Pinpoint the cell where the given text exists, returning its [x, y] midpoint coordinate. 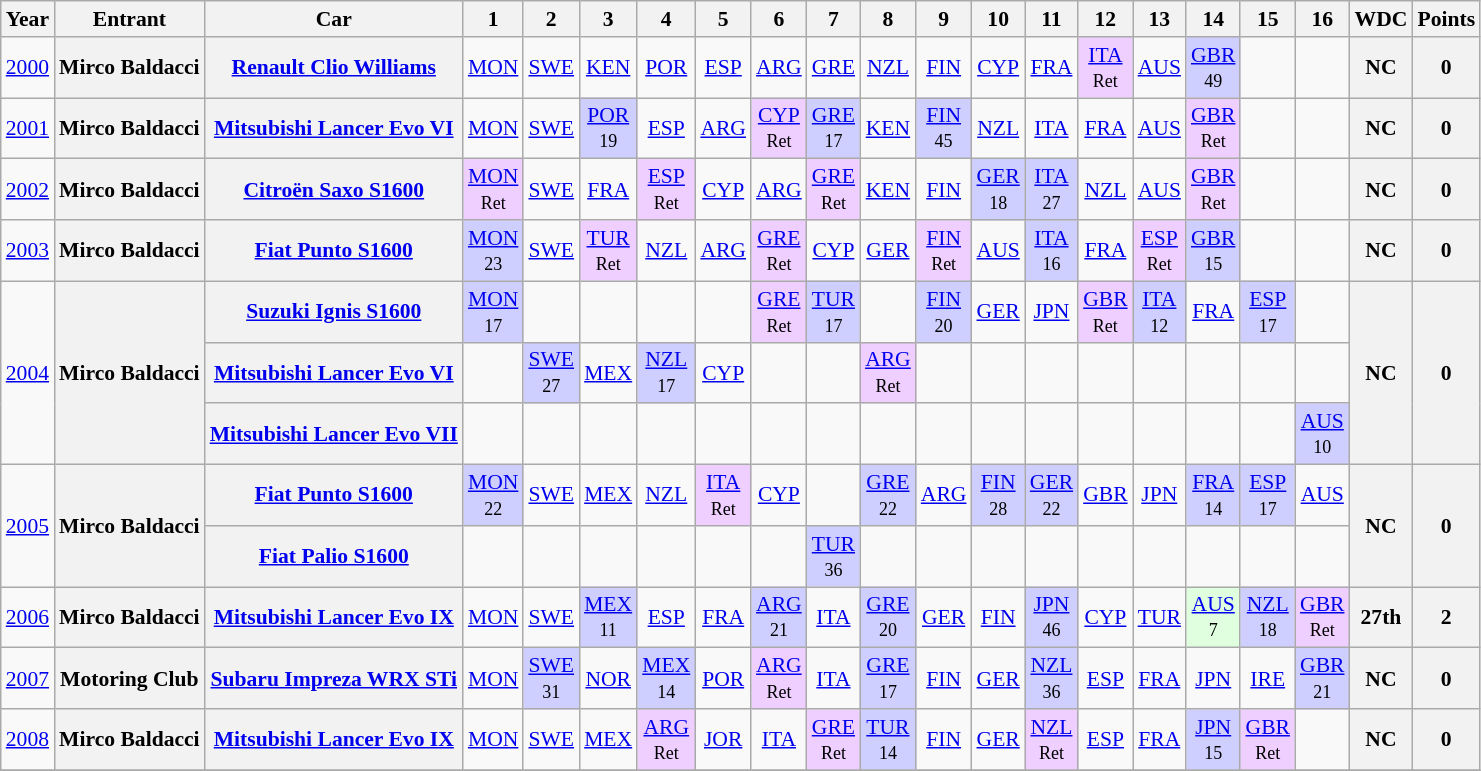
NZL36 [1052, 678]
7 [834, 19]
Entrant [130, 19]
2007 [28, 678]
Car [334, 19]
Year [28, 19]
Mitsubishi Lancer Evo VII [334, 434]
AUS10 [1322, 434]
2000 [28, 68]
Citroën Saxo S1600 [334, 190]
TUR [1160, 618]
11 [1052, 19]
POR19 [608, 128]
GBR [1106, 496]
TUR17 [834, 312]
NZL17 [666, 372]
3 [608, 19]
2002 [28, 190]
Fiat Palio S1600 [334, 556]
27th [1382, 618]
ITA27 [1052, 190]
NOR [608, 678]
GRE [834, 68]
2008 [28, 740]
2001 [28, 128]
Suzuki Ignis S1600 [334, 312]
MON23 [494, 250]
NZLRet [1052, 740]
TURRet [608, 250]
5 [723, 19]
12 [1106, 19]
SWE31 [551, 678]
JPN15 [1214, 740]
14 [1214, 19]
8 [888, 19]
NZL18 [1268, 618]
2005 [28, 526]
JOR [723, 740]
16 [1322, 19]
MON17 [494, 312]
AUS7 [1214, 618]
6 [779, 19]
2003 [28, 250]
FIN45 [944, 128]
Renault Clio Williams [334, 68]
1 [494, 19]
13 [1160, 19]
10 [998, 19]
ITA12 [1160, 312]
GBR49 [1214, 68]
MEX11 [608, 618]
TUR36 [834, 556]
2006 [28, 618]
15 [1268, 19]
WDC [1382, 19]
GBR21 [1322, 678]
TUR14 [888, 740]
FIN20 [944, 312]
GER22 [1052, 496]
ARG21 [779, 618]
SWE27 [551, 372]
Subaru Impreza WRX STi [334, 678]
JPN46 [1052, 618]
2004 [28, 372]
4 [666, 19]
FINRet [944, 250]
IRE [1268, 678]
Points [1446, 19]
GER18 [998, 190]
GBR15 [1214, 250]
GRE20 [888, 618]
FIN28 [998, 496]
FRA14 [1214, 496]
9 [944, 19]
MEX14 [666, 678]
Motoring Club [130, 678]
ITA16 [1052, 250]
CYPRet [779, 128]
MONRet [494, 190]
GRE22 [888, 496]
MON22 [494, 496]
